Determine the (X, Y) coordinate at the center of the cell enclosing the given text.  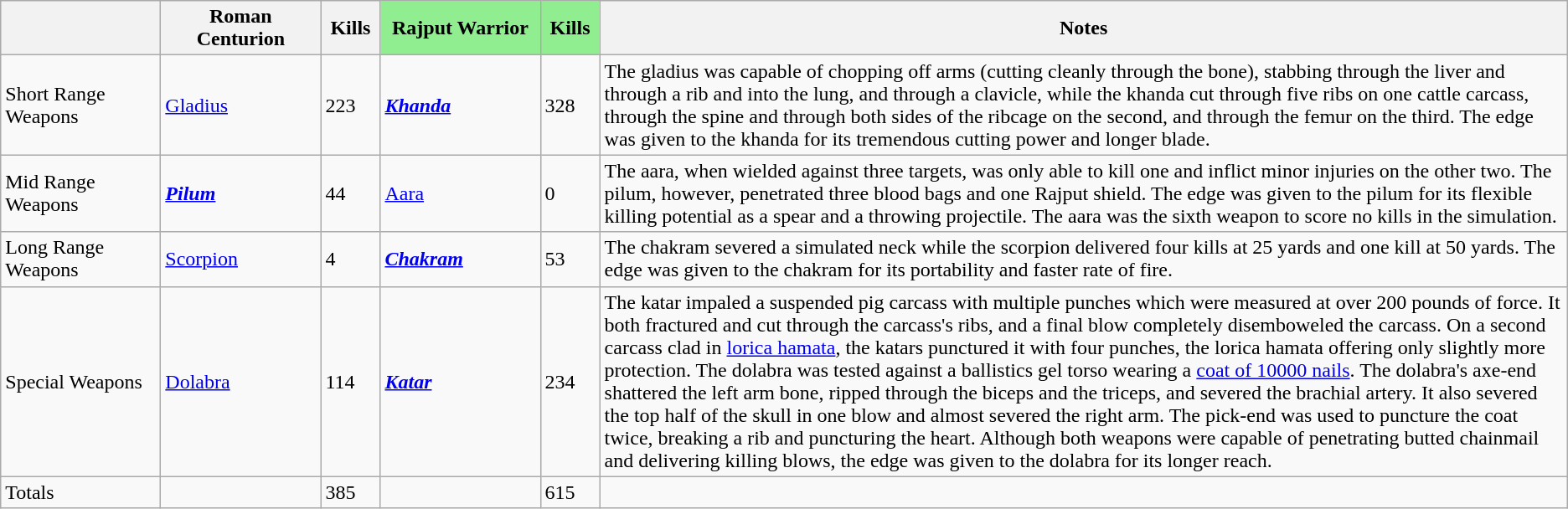
Gladius (241, 105)
Aara (461, 193)
Chakram (461, 260)
Katar (461, 382)
Roman Centurion (241, 28)
53 (570, 260)
234 (570, 382)
385 (350, 492)
Special Weapons (80, 382)
44 (350, 193)
615 (570, 492)
Pilum (241, 193)
Mid Range Weapons (80, 193)
0 (570, 193)
Rajput Warrior (461, 28)
Totals (80, 492)
Notes (1084, 28)
Dolabra (241, 382)
Short Range Weapons (80, 105)
328 (570, 105)
Scorpion (241, 260)
Khanda (461, 105)
223 (350, 105)
Long Range Weapons (80, 260)
114 (350, 382)
4 (350, 260)
